For the text-containing cell, return its midpoint in (X, Y) coordinate format. 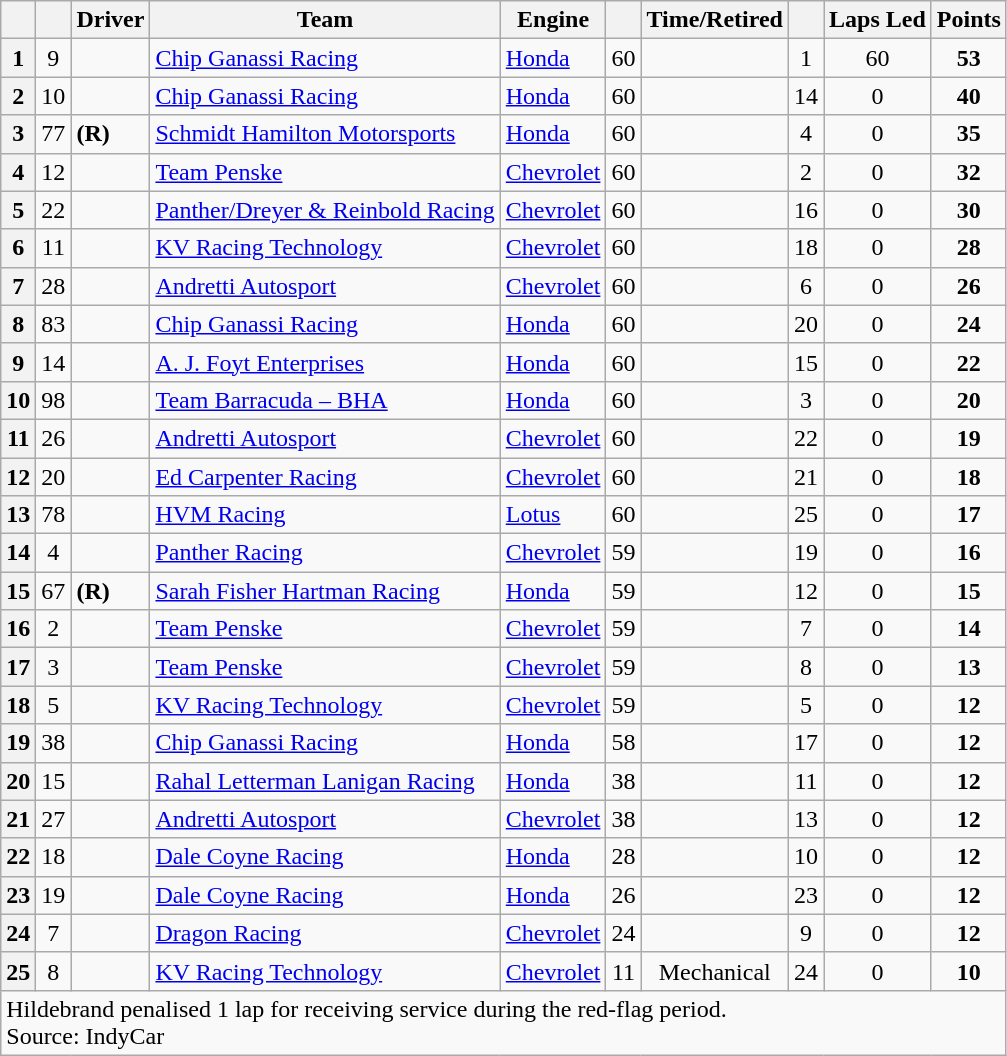
35 (968, 134)
78 (54, 515)
67 (54, 591)
32 (968, 172)
Team Barracuda – BHA (325, 400)
Rahal Letterman Lanigan Racing (325, 781)
30 (968, 210)
Sarah Fisher Hartman Racing (325, 591)
Points (968, 20)
A. J. Foyt Enterprises (325, 362)
Ed Carpenter Racing (325, 477)
83 (54, 324)
58 (624, 743)
53 (968, 58)
Driver (110, 20)
HVM Racing (325, 515)
Hildebrand penalised 1 lap for receiving service during the red-flag period.Source: IndyCar (504, 1022)
40 (968, 96)
Schmidt Hamilton Motorsports (325, 134)
Mechanical (714, 971)
Time/Retired (714, 20)
98 (54, 400)
Panther Racing (325, 553)
Dragon Racing (325, 933)
Laps Led (878, 20)
27 (54, 819)
Lotus (553, 515)
Panther/Dreyer & Reinbold Racing (325, 210)
Engine (553, 20)
77 (54, 134)
Team (325, 20)
